Detect which cell encompasses the target text, then output its [X, Y] center coordinate. 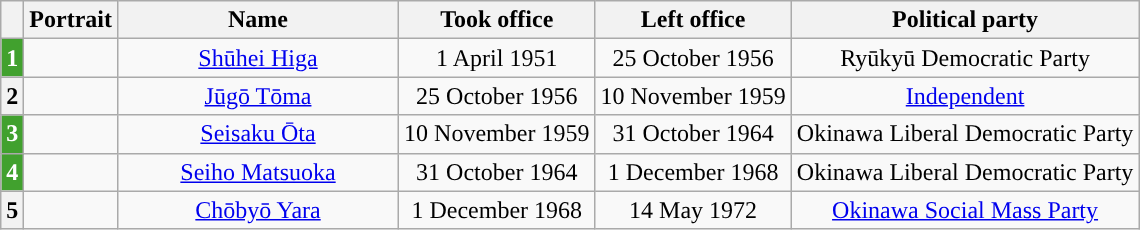
Portrait [71, 20]
Left office [693, 20]
Ryūkyū Democratic Party [965, 58]
Chōbyō Yara [258, 210]
Seiho Matsuoka [258, 172]
Okinawa Social Mass Party [965, 210]
1 April 1951 [497, 58]
Shūhei Higa [258, 58]
Jūgō Tōma [258, 96]
5 [12, 210]
Political party [965, 20]
1 [12, 58]
Name [258, 20]
4 [12, 172]
3 [12, 134]
Independent [965, 96]
Seisaku Ōta [258, 134]
2 [12, 96]
14 May 1972 [693, 210]
Took office [497, 20]
